Pinpoint the cell where the given text exists, returning its [x, y] midpoint coordinate. 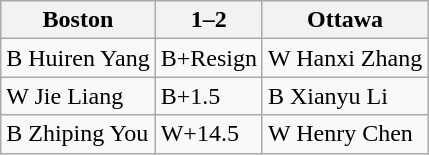
B Zhiping You [78, 134]
W+14.5 [208, 134]
W Jie Liang [78, 96]
B+1.5 [208, 96]
1–2 [208, 20]
W Henry Chen [344, 134]
B Huiren Yang [78, 58]
Boston [78, 20]
Ottawa [344, 20]
B Xianyu Li [344, 96]
B+Resign [208, 58]
W Hanxi Zhang [344, 58]
